Provide the (X, Y) coordinate of the cell's center where the given text is located.  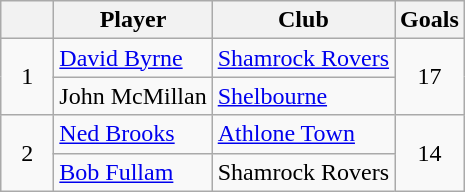
Shelbourne (303, 96)
1 (28, 77)
Ned Brooks (133, 134)
Player (133, 20)
14 (430, 153)
2 (28, 153)
John McMillan (133, 96)
Athlone Town (303, 134)
David Byrne (133, 58)
Bob Fullam (133, 172)
Goals (430, 20)
Club (303, 20)
17 (430, 77)
